Return [X, Y] of the center of cell containing provided text 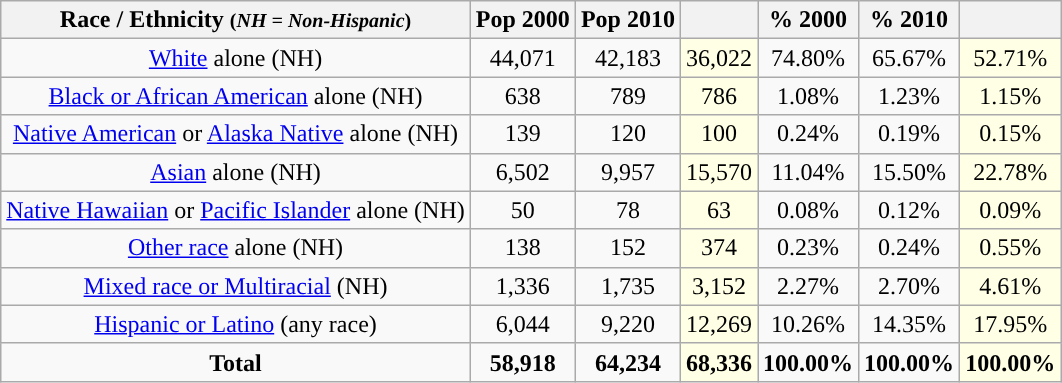
22.78% [1010, 172]
0.23% [808, 248]
Asian alone (NH) [236, 172]
Mixed race or Multiracial (NH) [236, 286]
0.19% [910, 134]
374 [718, 248]
6,502 [522, 172]
0.55% [1010, 248]
% 2000 [808, 20]
2.27% [808, 286]
Black or African American alone (NH) [236, 96]
42,183 [628, 58]
78 [628, 210]
Pop 2010 [628, 20]
58,918 [522, 362]
Hispanic or Latino (any race) [236, 324]
68,336 [718, 362]
% 2010 [910, 20]
Other race alone (NH) [236, 248]
138 [522, 248]
120 [628, 134]
638 [522, 96]
65.67% [910, 58]
44,071 [522, 58]
36,022 [718, 58]
1.08% [808, 96]
Pop 2000 [522, 20]
789 [628, 96]
1.15% [1010, 96]
17.95% [1010, 324]
14.35% [910, 324]
White alone (NH) [236, 58]
Native Hawaiian or Pacific Islander alone (NH) [236, 210]
50 [522, 210]
15.50% [910, 172]
786 [718, 96]
Race / Ethnicity (NH = Non-Hispanic) [236, 20]
Total [236, 362]
0.12% [910, 210]
9,220 [628, 324]
15,570 [718, 172]
1.23% [910, 96]
64,234 [628, 362]
1,735 [628, 286]
100 [718, 134]
9,957 [628, 172]
10.26% [808, 324]
11.04% [808, 172]
0.08% [808, 210]
152 [628, 248]
4.61% [1010, 286]
6,044 [522, 324]
52.71% [1010, 58]
12,269 [718, 324]
74.80% [808, 58]
1,336 [522, 286]
0.15% [1010, 134]
Native American or Alaska Native alone (NH) [236, 134]
0.09% [1010, 210]
2.70% [910, 286]
139 [522, 134]
3,152 [718, 286]
63 [718, 210]
